For the text-containing cell, return its midpoint in [x, y] coordinate format. 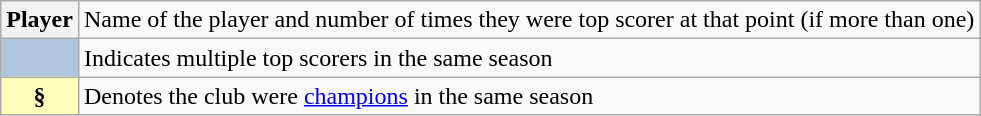
Indicates multiple top scorers in the same season [528, 58]
Player [40, 20]
Name of the player and number of times they were top scorer at that point (if more than one) [528, 20]
Denotes the club were champions in the same season [528, 96]
§ [40, 96]
